Identify which cell holds the provided text, then report its [x, y] central coordinate. 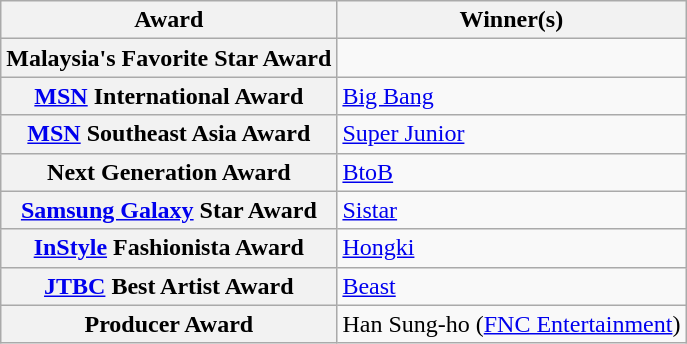
Hongki [512, 248]
JTBC Best Artist Award [169, 286]
Super Junior [512, 134]
Malaysia's Favorite Star Award [169, 58]
Award [169, 20]
MSN International Award [169, 96]
InStyle Fashionista Award [169, 248]
Beast [512, 286]
Next Generation Award [169, 172]
Big Bang [512, 96]
Han Sung-ho (FNC Entertainment) [512, 324]
BtoB [512, 172]
Sistar [512, 210]
Winner(s) [512, 20]
MSN Southeast Asia Award [169, 134]
Producer Award [169, 324]
Samsung Galaxy Star Award [169, 210]
